Return the [X, Y] coordinate for the center point of the cell that contains the specified text.  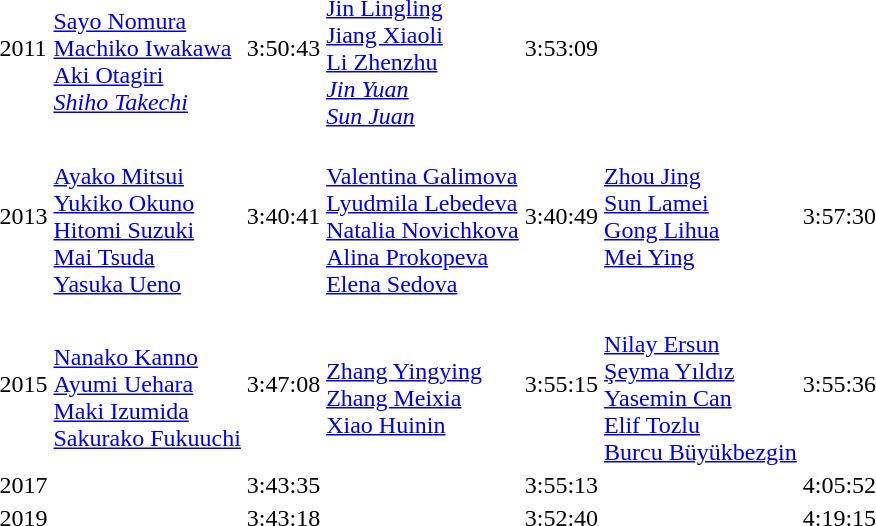
3:40:49 [561, 216]
Nilay ErsunŞeyma YıldızYasemin CanElif TozluBurcu Büyükbezgin [701, 384]
Zhang YingyingZhang MeixiaXiao Huinin [423, 384]
Ayako MitsuiYukiko OkunoHitomi SuzukiMai TsudaYasuka Ueno [147, 216]
3:43:35 [283, 485]
Zhou JingSun LameiGong LihuaMei Ying [701, 216]
3:40:41 [283, 216]
Valentina GalimovaLyudmila LebedevaNatalia NovichkovaAlina ProkopevaElena Sedova [423, 216]
3:55:13 [561, 485]
Nanako KannoAyumi UeharaMaki IzumidaSakurako Fukuuchi [147, 384]
3:55:15 [561, 384]
3:47:08 [283, 384]
